Capture the cell that displays the provided text and extract its [x, y] central coordinate. 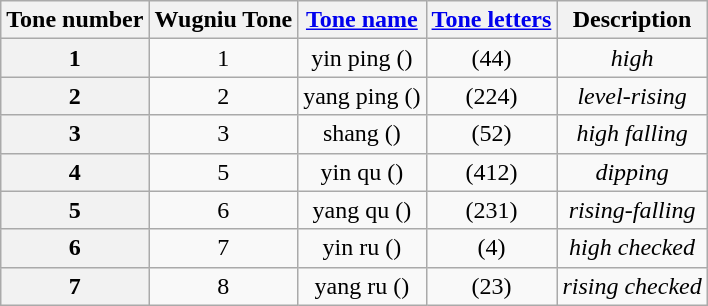
(231) [492, 210]
Tone name [362, 20]
Tone letters [492, 20]
high [632, 58]
yang ping () [362, 96]
yang ru () [362, 286]
Description [632, 20]
high checked [632, 248]
yin qu () [362, 172]
(4) [492, 248]
(23) [492, 286]
dipping [632, 172]
high falling [632, 134]
shang () [362, 134]
8 [224, 286]
Wugniu Tone [224, 20]
4 [75, 172]
level-rising [632, 96]
(52) [492, 134]
(44) [492, 58]
yin ru () [362, 248]
rising checked [632, 286]
yang qu () [362, 210]
(412) [492, 172]
yin ping () [362, 58]
Tone number [75, 20]
(224) [492, 96]
rising-falling [632, 210]
